Output the (x, y) coordinate of the center of the cell containing the given text.  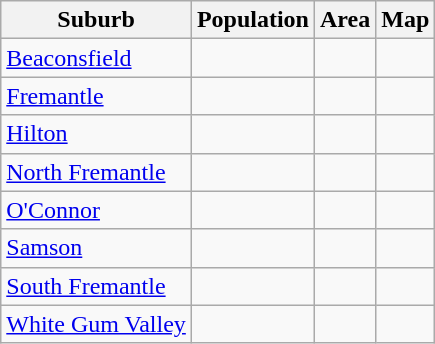
Population (252, 20)
Area (344, 20)
South Fremantle (96, 286)
North Fremantle (96, 172)
O'Connor (96, 210)
Beaconsfield (96, 58)
White Gum Valley (96, 324)
Suburb (96, 20)
Samson (96, 248)
Map (406, 20)
Hilton (96, 134)
Fremantle (96, 96)
